Return [X, Y] of the center of cell containing provided text 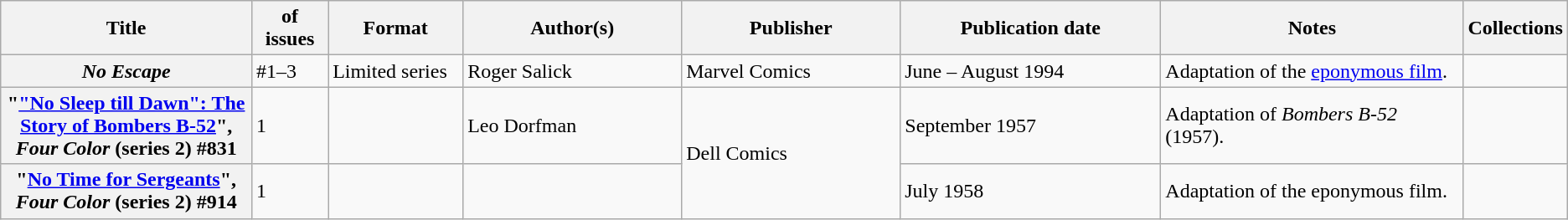
Author(s) [573, 28]
Marvel Comics [791, 71]
Notes [1312, 28]
Dell Comics [791, 152]
Roger Salick [573, 71]
Publisher [791, 28]
Limited series [395, 71]
Publication date [1030, 28]
Collections [1515, 28]
Adaptation of Bombers B-52 (1957). [1312, 125]
Format [395, 28]
Leo Dorfman [573, 125]
July 1958 [1030, 191]
""No Sleep till Dawn": The Story of Bombers B-52", Four Color (series 2) #831 [126, 125]
#1–3 [290, 71]
"No Time for Sergeants", Four Color (series 2) #914 [126, 191]
No Escape [126, 71]
of issues [290, 28]
September 1957 [1030, 125]
Title [126, 28]
June – August 1994 [1030, 71]
